Extract the (x, y) coordinate from the center of the cell holding the provided text.  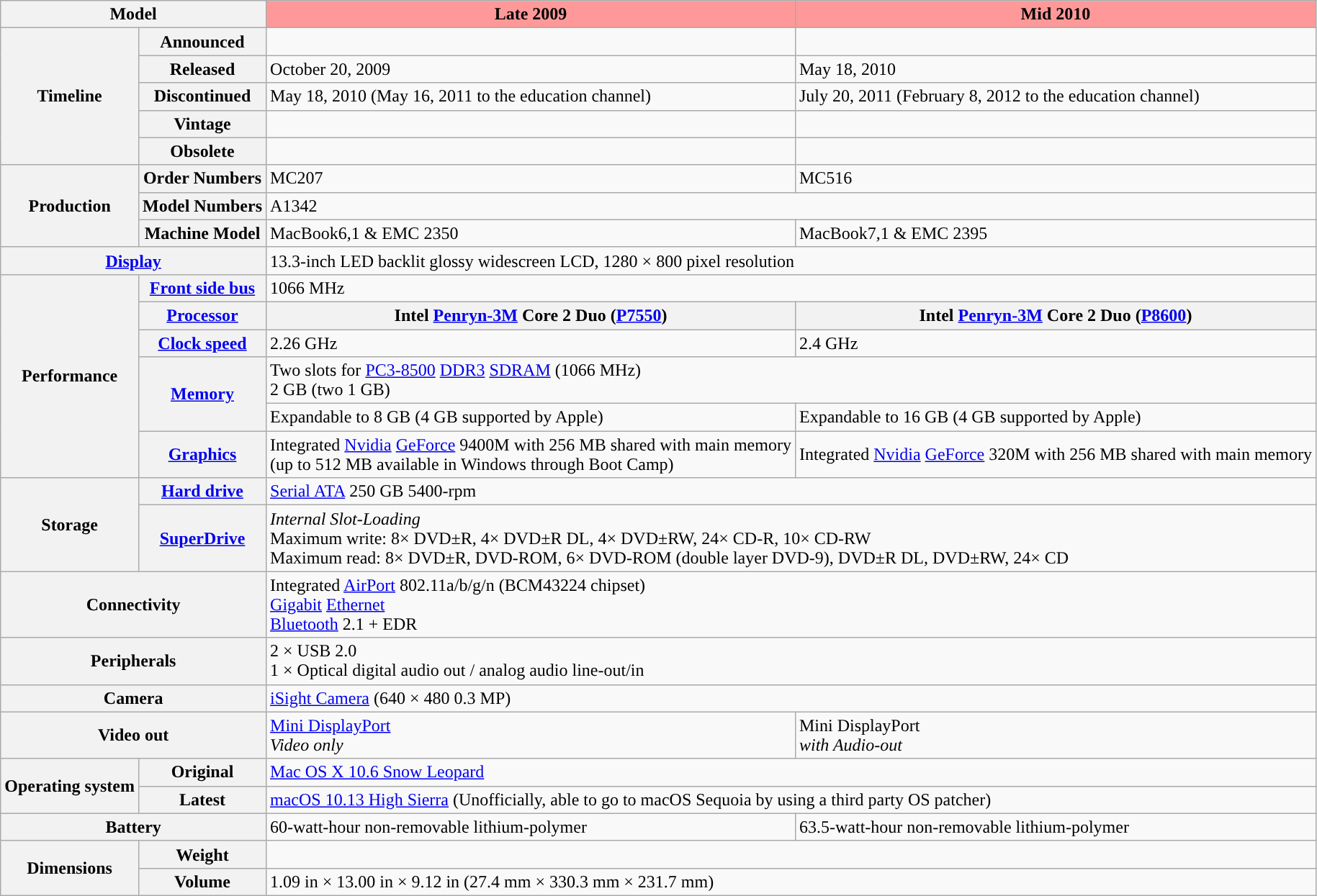
Expandable to 8 GB (4 GB supported by Apple) (531, 417)
MC516 (1056, 178)
Production (70, 206)
Storage (70, 525)
May 18, 2010 (1056, 69)
Discontinued (202, 96)
A1342 (791, 206)
Graphics (202, 455)
Machine Model (202, 233)
Obsolete (202, 151)
Released (202, 69)
Expandable to 16 GB (4 GB supported by Apple) (1056, 417)
Camera (134, 698)
Late 2009 (531, 14)
Two slots for PC3-8500 DDR3 SDRAM (1066 MHz)2 GB (two 1 GB) (791, 380)
63.5-watt-hour non-removable lithium-polymer (1056, 827)
Original (202, 772)
Peripherals (134, 661)
Processor (202, 315)
Model Numbers (202, 206)
Mini DisplayPortVideo only (531, 736)
Order Numbers (202, 178)
60-watt-hour non-removable lithium-polymer (531, 827)
Latest (202, 800)
Serial ATA 250 GB 5400-rpm (791, 492)
iSight Camera (640 × 480 0.3 MP) (791, 698)
Integrated AirPort 802.11a/b/g/n (BCM43224 chipset)Gigabit EthernetBluetooth 2.1 + EDR (791, 605)
SuperDrive (202, 538)
Operating system (70, 786)
July 20, 2011 (February 8, 2012 to the education channel) (1056, 96)
Clock speed (202, 343)
MacBook6,1 & EMC 2350 (531, 233)
2 × USB 2.01 × Optical digital audio out / analog audio line-out/in (791, 661)
Integrated Nvidia GeForce 320M with 256 MB shared with main memory (1056, 455)
Display (134, 261)
Hard drive (202, 492)
Video out (134, 736)
2.26 GHz (531, 343)
Intel Penryn-3M Core 2 Duo (P7550) (531, 315)
Connectivity (134, 605)
2.4 GHz (1056, 343)
October 20, 2009 (531, 69)
Battery (134, 827)
1.09 in × 13.00 in × 9.12 in (27.4 mm × 330.3 mm × 231.7 mm) (791, 882)
macOS 10.13 High Sierra (Unofficially, able to go to macOS Sequoia by using a third party OS patcher) (791, 800)
1066 MHz (791, 288)
Mac OS X 10.6 Snow Leopard (791, 772)
Mid 2010 (1056, 14)
Intel Penryn-3M Core 2 Duo (P8600) (1056, 315)
Model (134, 14)
13.3-inch LED backlit glossy widescreen LCD, 1280 × 800 pixel resolution (791, 261)
May 18, 2010 (May 16, 2011 to the education channel) (531, 96)
Performance (70, 376)
Memory (202, 394)
Vintage (202, 124)
Volume (202, 882)
Mini DisplayPortwith Audio-out (1056, 736)
Front side bus (202, 288)
Dimensions (70, 868)
Announced (202, 42)
Weight (202, 854)
MacBook7,1 & EMC 2395 (1056, 233)
Timeline (70, 96)
Integrated Nvidia GeForce 9400M with 256 MB shared with main memory(up to 512 MB available in Windows through Boot Camp) (531, 455)
MC207 (531, 178)
